Scan for the cell matching the given text and deliver its (X, Y) coordinate at center. 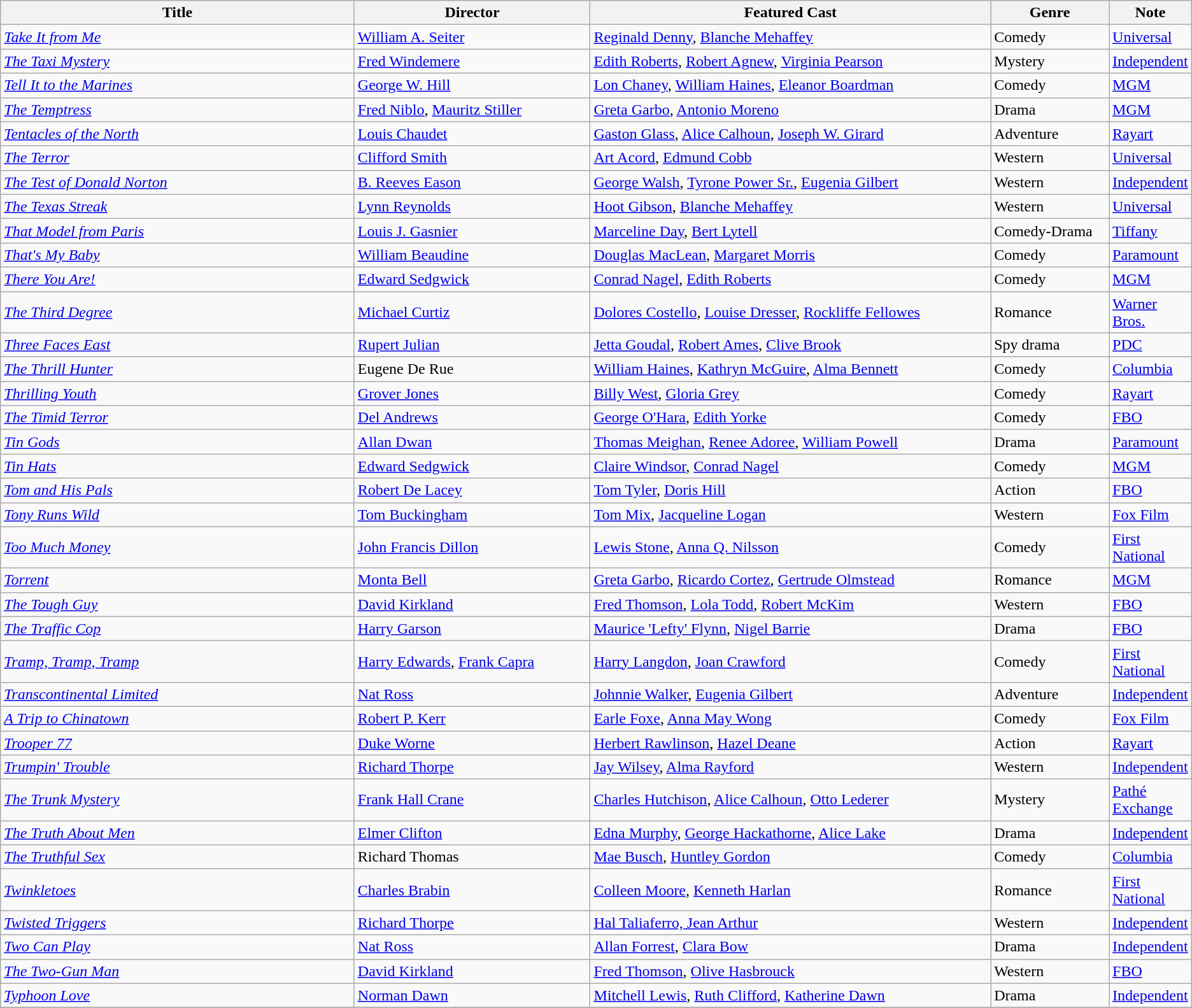
Louis Chaudet (472, 134)
The Traffic Cop (178, 628)
Three Faces East (178, 345)
Robert P. Kerr (472, 718)
Edna Murphy, George Hackathorne, Alice Lake (791, 833)
The Truthful Sex (178, 857)
Clifford Smith (472, 158)
Elmer Clifton (472, 833)
Tentacles of the North (178, 134)
There You Are! (178, 279)
Norman Dawn (472, 995)
Edith Roberts, Robert Agnew, Virginia Pearson (791, 61)
Twisted Triggers (178, 923)
Johnnie Walker, Eugenia Gilbert (791, 694)
Thrilling Youth (178, 394)
Louis J. Gasnier (472, 231)
The Third Degree (178, 312)
The Texas Streak (178, 206)
The Truth About Men (178, 833)
Robert De Lacey (472, 490)
Frank Hall Crane (472, 800)
Billy West, Gloria Grey (791, 394)
Marceline Day, Bert Lytell (791, 231)
The Tough Guy (178, 604)
Tom Mix, Jacqueline Logan (791, 515)
Lon Chaney, William Haines, Eleanor Boardman (791, 85)
Spy drama (1050, 345)
Fred Thomson, Lola Todd, Robert McKim (791, 604)
Maurice 'Lefty' Flynn, Nigel Barrie (791, 628)
Jetta Goudal, Robert Ames, Clive Brook (791, 345)
Director (472, 13)
That Model from Paris (178, 231)
Charles Hutchison, Alice Calhoun, Otto Lederer (791, 800)
Transcontinental Limited (178, 694)
Rupert Julian (472, 345)
Allan Forrest, Clara Bow (791, 947)
A Trip to Chinatown (178, 718)
Pathé Exchange (1151, 800)
Tin Hats (178, 466)
Twinkletoes (178, 890)
Allan Dwan (472, 442)
Typhoon Love (178, 995)
Mae Busch, Huntley Gordon (791, 857)
Tom Buckingham (472, 515)
PDC (1151, 345)
Grover Jones (472, 394)
Trumpin' Trouble (178, 767)
The Terror (178, 158)
Reginald Denny, Blanche Mehaffey (791, 37)
Greta Garbo, Antonio Moreno (791, 110)
Gaston Glass, Alice Calhoun, Joseph W. Girard (791, 134)
Charles Brabin (472, 890)
George W. Hill (472, 85)
Trooper 77 (178, 743)
The Test of Donald Norton (178, 182)
Douglas MacLean, Margaret Morris (791, 255)
The Timid Terror (178, 418)
Torrent (178, 580)
William A. Seiter (472, 37)
Harry Garson (472, 628)
Featured Cast (791, 13)
Comedy-Drama (1050, 231)
The Temptress (178, 110)
Greta Garbo, Ricardo Cortez, Gertrude Olmstead (791, 580)
Fred Thomson, Olive Hasbrouck (791, 971)
Hoot Gibson, Blanche Mehaffey (791, 206)
Lynn Reynolds (472, 206)
Duke Worne (472, 743)
Monta Bell (472, 580)
The Trunk Mystery (178, 800)
Lewis Stone, Anna Q. Nilsson (791, 548)
Jay Wilsey, Alma Rayford (791, 767)
George Walsh, Tyrone Power Sr., Eugenia Gilbert (791, 182)
Tony Runs Wild (178, 515)
Note (1151, 13)
William Haines, Kathryn McGuire, Alma Bennett (791, 369)
Michael Curtiz (472, 312)
Tell It to the Marines (178, 85)
Harry Langdon, Joan Crawford (791, 661)
Tramp, Tramp, Tramp (178, 661)
Earle Foxe, Anna May Wong (791, 718)
Warner Bros. (1151, 312)
Fred Windemere (472, 61)
Hal Taliaferro, Jean Arthur (791, 923)
Too Much Money (178, 548)
Tom Tyler, Doris Hill (791, 490)
Title (178, 13)
Claire Windsor, Conrad Nagel (791, 466)
Tiffany (1151, 231)
Del Andrews (472, 418)
Richard Thomas (472, 857)
That's My Baby (178, 255)
Mitchell Lewis, Ruth Clifford, Katherine Dawn (791, 995)
Herbert Rawlinson, Hazel Deane (791, 743)
George O'Hara, Edith Yorke (791, 418)
Take It from Me (178, 37)
Fred Niblo, Mauritz Stiller (472, 110)
Harry Edwards, Frank Capra (472, 661)
John Francis Dillon (472, 548)
Thomas Meighan, Renee Adoree, William Powell (791, 442)
The Taxi Mystery (178, 61)
Conrad Nagel, Edith Roberts (791, 279)
Tom and His Pals (178, 490)
Two Can Play (178, 947)
Art Acord, Edmund Cobb (791, 158)
William Beaudine (472, 255)
Dolores Costello, Louise Dresser, Rockliffe Fellowes (791, 312)
Genre (1050, 13)
Tin Gods (178, 442)
Colleen Moore, Kenneth Harlan (791, 890)
B. Reeves Eason (472, 182)
The Thrill Hunter (178, 369)
The Two-Gun Man (178, 971)
Eugene De Rue (472, 369)
